Provide the (x, y) coordinate of the cell's center where the given text is located.  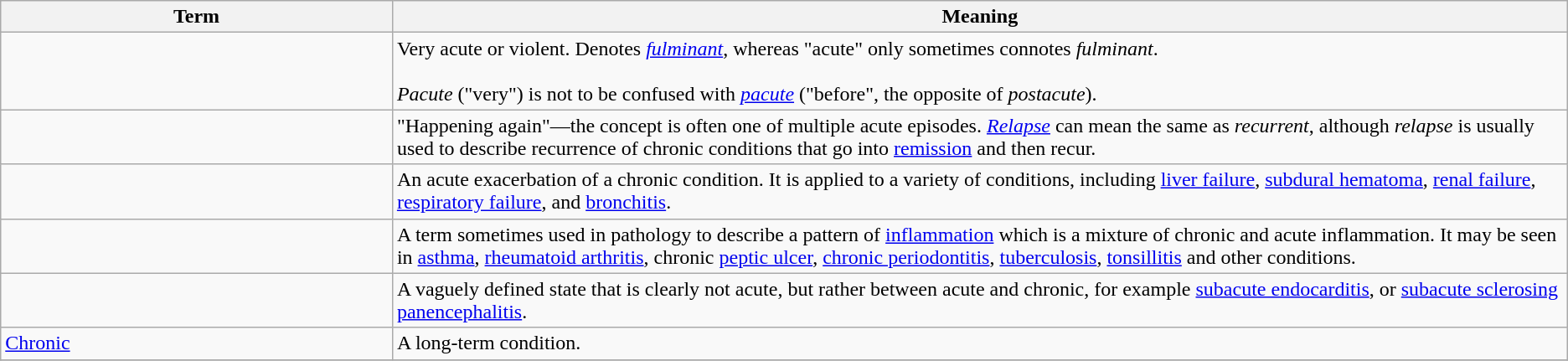
Term (197, 17)
A long-term condition. (980, 343)
Meaning (980, 17)
Chronic (197, 343)
